Scan for the cell matching the given text and deliver its (X, Y) coordinate at center. 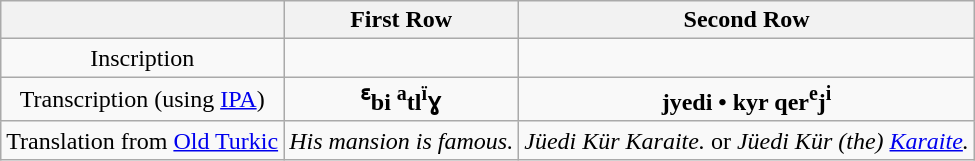
First Row (402, 20)
His mansion is famous. (402, 140)
Inscription (142, 58)
Transcription (using IPA) (142, 100)
Jüedi Kür Karaite. or Jüedi Kür (the) Karaite. (747, 140)
jyedi • kyr qereji (747, 100)
ɛbi atlïɣ (402, 100)
Translation from Old Turkic (142, 140)
Second Row (747, 20)
